Return (X, Y) of the center of cell containing provided text 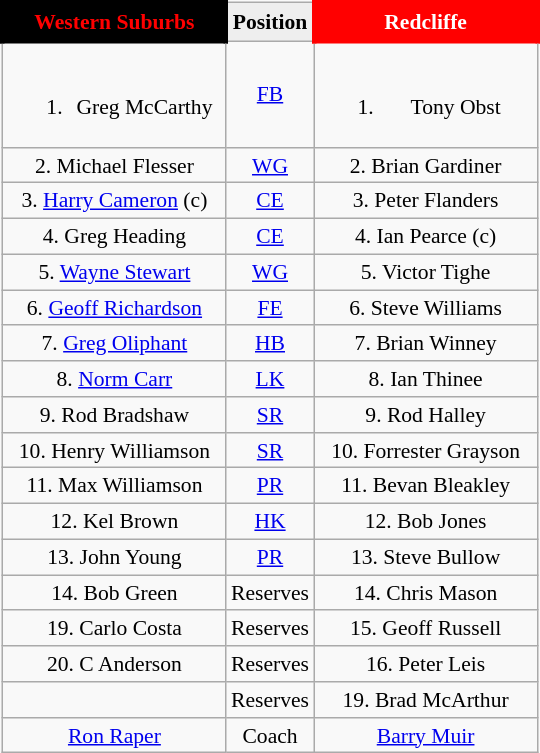
19. Brad McArthur (426, 700)
Barry Muir (426, 735)
FE (270, 308)
3. Peter Flanders (426, 201)
Greg McCarthy (114, 94)
HK (270, 522)
FB (270, 94)
5. Wayne Stewart (114, 272)
14. Chris Mason (426, 593)
11. Max Williamson (114, 486)
13. Steve Bullow (426, 557)
6. Steve Williams (426, 308)
8. Ian Thinee (426, 379)
9. Rod Halley (426, 415)
4. Greg Heading (114, 237)
10. Henry Williamson (114, 450)
3. Harry Cameron (c) (114, 201)
14. Bob Green (114, 593)
11. Bevan Bleakley (426, 486)
12. Bob Jones (426, 522)
LK (270, 379)
13. John Young (114, 557)
Redcliffe (426, 22)
2. Brian Gardiner (426, 165)
15. Geoff Russell (426, 628)
8. Norm Carr (114, 379)
12. Kel Brown (114, 522)
20. C Anderson (114, 664)
Coach (270, 735)
10. Forrester Grayson (426, 450)
5. Victor Tighe (426, 272)
4. Ian Pearce (c) (426, 237)
6. Geoff Richardson (114, 308)
Ron Raper (114, 735)
2. Michael Flesser (114, 165)
HB (270, 343)
Tony Obst (426, 94)
9. Rod Bradshaw (114, 415)
Position (270, 22)
7. Brian Winney (426, 343)
16. Peter Leis (426, 664)
Western Suburbs (114, 22)
19. Carlo Costa (114, 628)
7. Greg Oliphant (114, 343)
